Return (X, Y) of the center of cell containing provided text 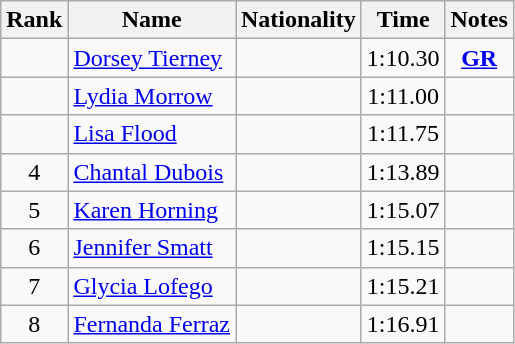
Name (152, 20)
Time (403, 20)
4 (34, 172)
1:10.30 (403, 58)
Nationality (299, 20)
5 (34, 210)
Lydia Morrow (152, 96)
Notes (479, 20)
8 (34, 324)
Glycia Lofego (152, 286)
6 (34, 248)
Lisa Flood (152, 134)
1:11.00 (403, 96)
Jennifer Smatt (152, 248)
1:16.91 (403, 324)
1:15.15 (403, 248)
Rank (34, 20)
7 (34, 286)
1:15.21 (403, 286)
Chantal Dubois (152, 172)
1:11.75 (403, 134)
Fernanda Ferraz (152, 324)
Dorsey Tierney (152, 58)
1:13.89 (403, 172)
1:15.07 (403, 210)
Karen Horning (152, 210)
GR (479, 58)
